Search for the cell housing the specified text and yield its [X, Y] center coordinate. 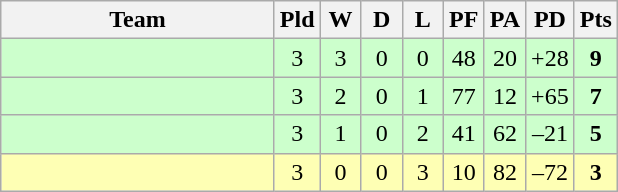
48 [464, 58]
20 [504, 58]
5 [596, 134]
41 [464, 134]
W [340, 20]
7 [596, 96]
77 [464, 96]
PD [550, 20]
D [382, 20]
10 [464, 172]
+28 [550, 58]
Pts [596, 20]
Team [138, 20]
Pld [297, 20]
+65 [550, 96]
PA [504, 20]
–72 [550, 172]
12 [504, 96]
82 [504, 172]
–21 [550, 134]
9 [596, 58]
PF [464, 20]
62 [504, 134]
L [422, 20]
